Identify which cell holds the provided text, then report its (x, y) central coordinate. 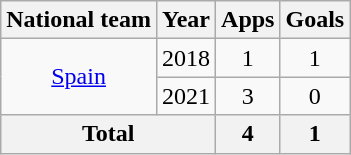
2018 (186, 58)
Goals (315, 20)
2021 (186, 96)
0 (315, 96)
Year (186, 20)
Total (108, 134)
4 (248, 134)
Spain (79, 77)
Apps (248, 20)
National team (79, 20)
3 (248, 96)
